Pinpoint the cell where the given text exists, returning its (X, Y) midpoint coordinate. 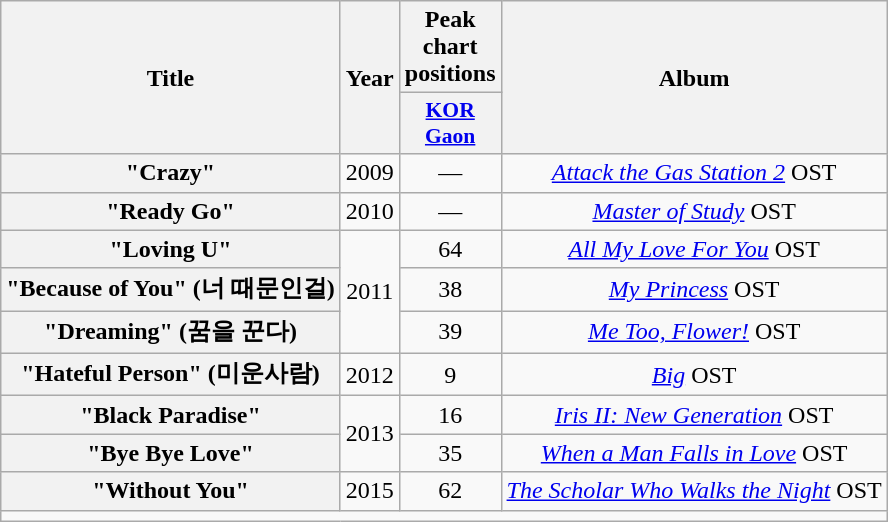
"Without You" (170, 491)
35 (450, 453)
Attack the Gas Station 2 OST (694, 173)
"Because of You" (너 때문인걸) (170, 290)
Iris II: New Generation OST (694, 415)
39 (450, 332)
Peak chart positions (450, 47)
"Ready Go" (170, 211)
2010 (370, 211)
2013 (370, 434)
Me Too, Flower! OST (694, 332)
"Bye Bye Love" (170, 453)
Master of Study OST (694, 211)
62 (450, 491)
"Black Paradise" (170, 415)
Big OST (694, 374)
"Crazy" (170, 173)
Title (170, 78)
"Hateful Person" (미운사람) (170, 374)
2011 (370, 292)
Album (694, 78)
The Scholar Who Walks the Night OST (694, 491)
38 (450, 290)
All My Love For You OST (694, 249)
16 (450, 415)
9 (450, 374)
"Loving U" (170, 249)
2009 (370, 173)
Year (370, 78)
My Princess OST (694, 290)
2012 (370, 374)
2015 (370, 491)
When a Man Falls in Love OST (694, 453)
"Dreaming" (꿈을 꾼다) (170, 332)
64 (450, 249)
KORGaon (450, 124)
